Capture the cell that displays the provided text and extract its [X, Y] central coordinate. 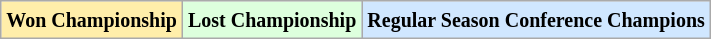
Regular Season Conference Champions [536, 20]
Lost Championship [272, 20]
Won Championship [92, 20]
